Detect which cell encompasses the target text, then output its [x, y] center coordinate. 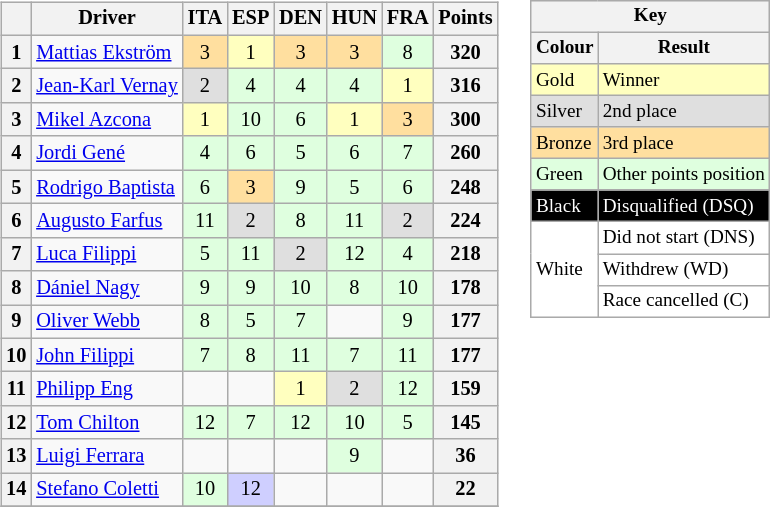
Augusto Farfus [106, 221]
FRA [408, 19]
Green [564, 175]
Jean-Karl Vernay [106, 86]
316 [465, 86]
3rd place [684, 143]
Oliver Webb [106, 322]
Black [564, 206]
Result [684, 48]
ITA [205, 19]
ESP [250, 19]
Stefano Coletti [106, 490]
John Filippi [106, 355]
248 [465, 187]
14 [16, 490]
218 [465, 254]
Disqualified (DSQ) [684, 206]
320 [465, 52]
Mikel Azcona [106, 120]
Rodrigo Baptista [106, 187]
Philipp Eng [106, 389]
DEN [300, 19]
Jordi Gené [106, 153]
HUN [354, 19]
224 [465, 221]
Key [650, 16]
Withdrew (WD) [684, 270]
Race cancelled (C) [684, 301]
Did not start (DNS) [684, 238]
Luigi Ferrara [106, 456]
Gold [564, 80]
36 [465, 456]
Other points position [684, 175]
Bronze [564, 143]
159 [465, 389]
260 [465, 153]
Silver [564, 111]
300 [465, 120]
Colour [564, 48]
Driver [106, 19]
Points [465, 19]
13 [16, 456]
178 [465, 288]
145 [465, 423]
22 [465, 490]
White [564, 270]
Winner [684, 80]
Tom Chilton [106, 423]
2nd place [684, 111]
Dániel Nagy [106, 288]
Mattias Ekström [106, 52]
Luca Filippi [106, 254]
